Pinpoint the cell where the given text exists, returning its (X, Y) midpoint coordinate. 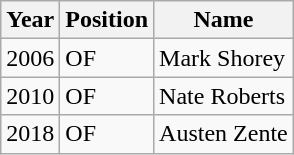
Austen Zente (224, 134)
Year (30, 20)
Nate Roberts (224, 96)
Mark Shorey (224, 58)
2010 (30, 96)
Position (107, 20)
2018 (30, 134)
Name (224, 20)
2006 (30, 58)
